Detect which cell encompasses the target text, then output its (x, y) center coordinate. 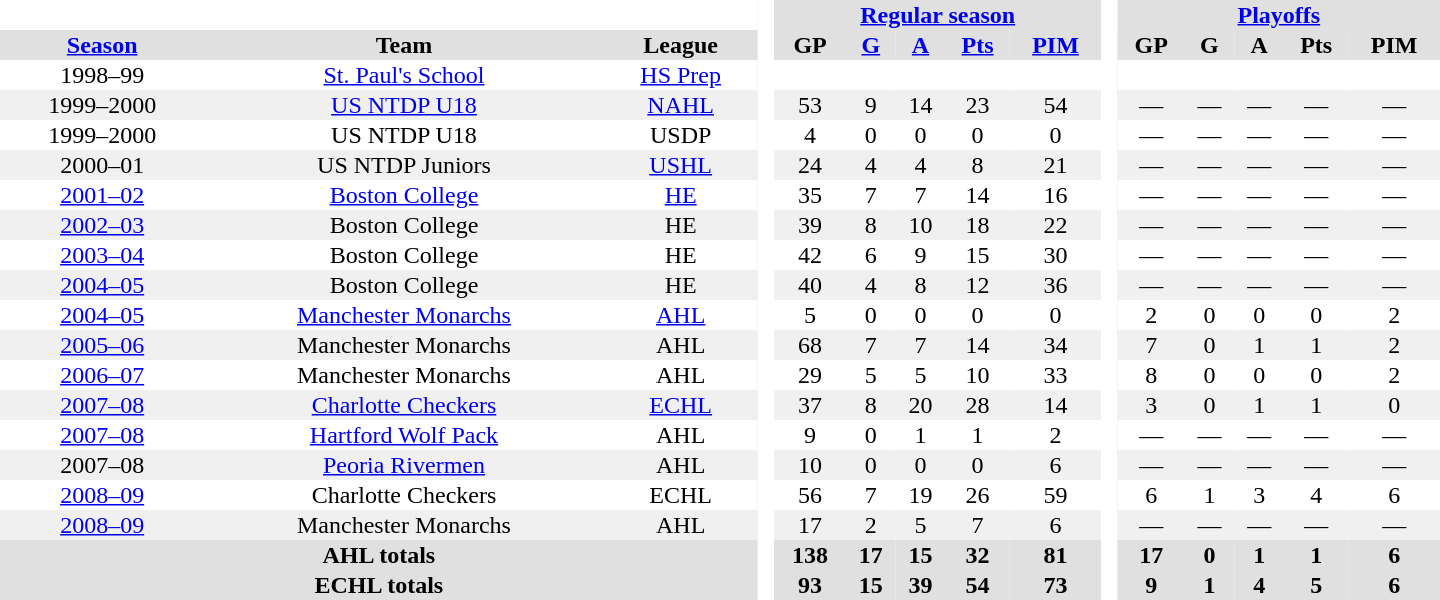
2000–01 (102, 165)
73 (1056, 585)
42 (810, 255)
33 (1056, 375)
Regular season (938, 15)
12 (977, 285)
1998–99 (102, 75)
59 (1056, 495)
29 (810, 375)
53 (810, 105)
AHL totals (379, 555)
2002–03 (102, 225)
2006–07 (102, 375)
22 (1056, 225)
Season (102, 45)
2005–06 (102, 345)
32 (977, 555)
St. Paul's School (404, 75)
NAHL (681, 105)
36 (1056, 285)
56 (810, 495)
21 (1056, 165)
26 (977, 495)
34 (1056, 345)
93 (810, 585)
HS Prep (681, 75)
20 (921, 405)
23 (977, 105)
US NTDP Juniors (404, 165)
16 (1056, 195)
League (681, 45)
68 (810, 345)
Playoffs (1279, 15)
81 (1056, 555)
Hartford Wolf Pack (404, 435)
37 (810, 405)
USHL (681, 165)
Peoria Rivermen (404, 465)
2003–04 (102, 255)
28 (977, 405)
30 (1056, 255)
138 (810, 555)
USDP (681, 135)
35 (810, 195)
19 (921, 495)
24 (810, 165)
ECHL totals (379, 585)
2001–02 (102, 195)
Team (404, 45)
18 (977, 225)
40 (810, 285)
